Search for the cell housing the specified text and yield its (X, Y) center coordinate. 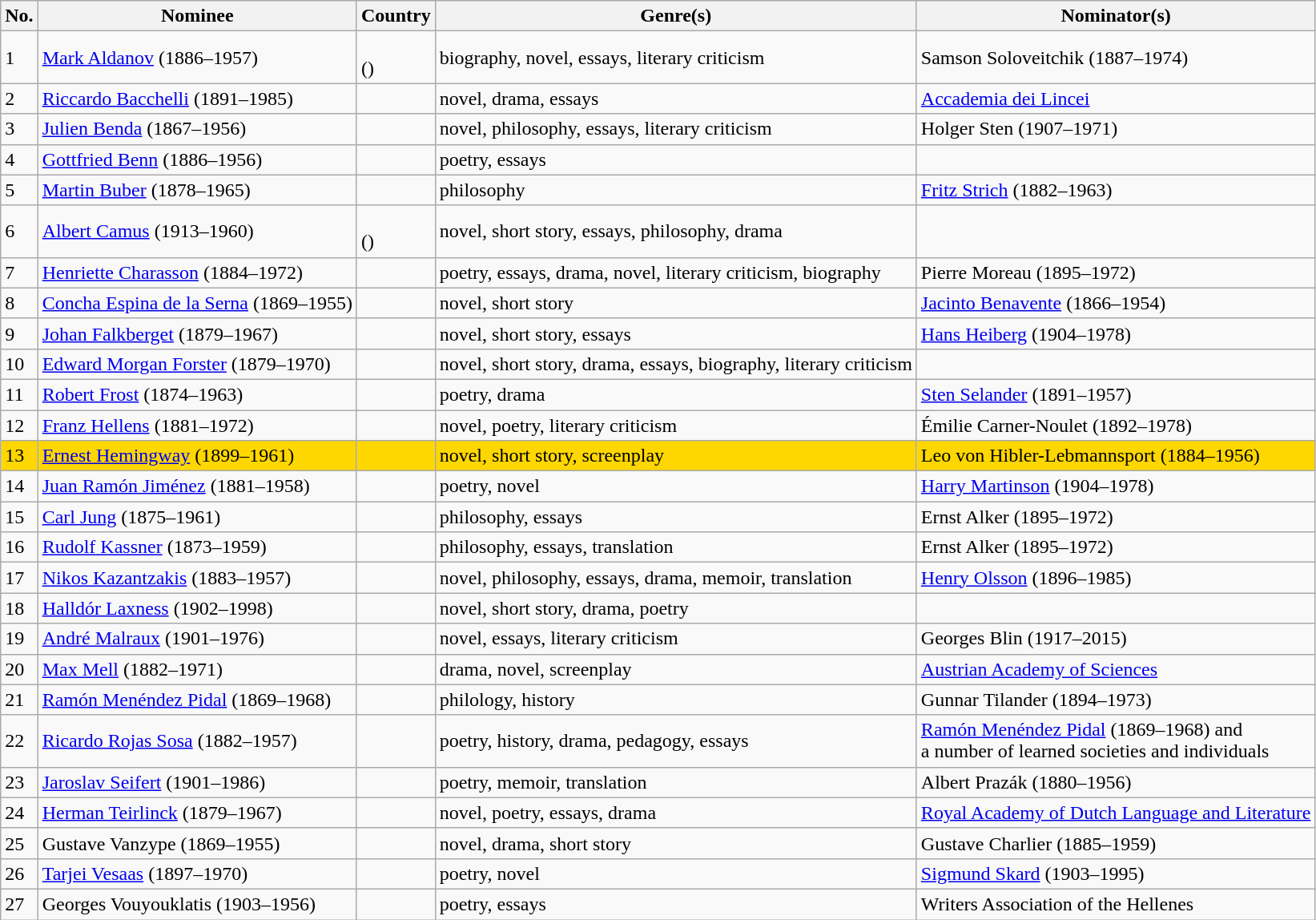
novel, drama, short story (676, 843)
Country (396, 16)
Accademia dei Lincei (1116, 99)
Nominee (197, 16)
23 (19, 782)
Edward Morgan Forster (1879–1970) (197, 364)
Martin Buber (1878–1965) (197, 190)
Gustave Vanzype (1869–1955) (197, 843)
philosophy, essays, translation (676, 547)
Genre(s) (676, 16)
Jaroslav Seifert (1901–1986) (197, 782)
Georges Blin (1917–2015) (1116, 639)
Leo von Hibler-Lebmannsport (1884–1956) (1116, 456)
Rudolf Kassner (1873–1959) (197, 547)
poetry, memoir, translation (676, 782)
Fritz Strich (1882–1963) (1116, 190)
Hans Heiberg (1904–1978) (1116, 333)
novel, drama, essays (676, 99)
24 (19, 813)
Pierre Moreau (1895–1972) (1116, 272)
novel, philosophy, essays, drama, memoir, translation (676, 578)
Franz Hellens (1881–1972) (197, 426)
Sigmund Skard (1903–1995) (1116, 874)
1 (19, 58)
novel, essays, literary criticism (676, 639)
Gottfried Benn (1886–1956) (197, 159)
Johan Falkberget (1879–1967) (197, 333)
Austrian Academy of Sciences (1116, 669)
Royal Academy of Dutch Language and Literature (1116, 813)
philology, history (676, 700)
André Malraux (1901–1976) (197, 639)
Samson Soloveitchik (1887–1974) (1116, 58)
15 (19, 517)
9 (19, 333)
20 (19, 669)
Ernest Hemingway (1899–1961) (197, 456)
5 (19, 190)
philosophy (676, 190)
Émilie Carner-Noulet (1892–1978) (1116, 426)
Herman Teirlinck (1879–1967) (197, 813)
Albert Camus (1913–1960) (197, 231)
19 (19, 639)
18 (19, 608)
Mark Aldanov (1886–1957) (197, 58)
novel, short story, screenplay (676, 456)
Ramón Menéndez Pidal (1869–1968) (197, 700)
Robert Frost (1874–1963) (197, 394)
novel, short story (676, 303)
25 (19, 843)
6 (19, 231)
Max Mell (1882–1971) (197, 669)
21 (19, 700)
27 (19, 904)
novel, short story, drama, essays, biography, literary criticism (676, 364)
Halldór Laxness (1902–1998) (197, 608)
novel, poetry, literary criticism (676, 426)
novel, short story, essays, philosophy, drama (676, 231)
Gunnar Tilander (1894–1973) (1116, 700)
13 (19, 456)
4 (19, 159)
10 (19, 364)
2 (19, 99)
Ricardo Rojas Sosa (1882–1957) (197, 740)
Concha Espina de la Serna (1869–1955) (197, 303)
Gustave Charlier (1885–1959) (1116, 843)
26 (19, 874)
biography, novel, essays, literary criticism (676, 58)
Henry Olsson (1896–1985) (1116, 578)
Julien Benda (1867–1956) (197, 129)
3 (19, 129)
novel, short story, drama, poetry (676, 608)
poetry, history, drama, pedagogy, essays (676, 740)
Tarjei Vesaas (1897–1970) (197, 874)
Carl Jung (1875–1961) (197, 517)
14 (19, 486)
Nikos Kazantzakis (1883–1957) (197, 578)
17 (19, 578)
Holger Sten (1907–1971) (1116, 129)
poetry, drama (676, 394)
novel, poetry, essays, drama (676, 813)
Harry Martinson (1904–1978) (1116, 486)
philosophy, essays (676, 517)
11 (19, 394)
Albert Prazák (1880–1956) (1116, 782)
Henriette Charasson (1884–1972) (197, 272)
Sten Selander (1891–1957) (1116, 394)
Georges Vouyouklatis (1903–1956) (197, 904)
Jacinto Benavente (1866–1954) (1116, 303)
22 (19, 740)
7 (19, 272)
Ramón Menéndez Pidal (1869–1968) and a number of learned societies and individuals (1116, 740)
novel, philosophy, essays, literary criticism (676, 129)
poetry, essays, drama, novel, literary criticism, biography (676, 272)
8 (19, 303)
drama, novel, screenplay (676, 669)
Nominator(s) (1116, 16)
16 (19, 547)
No. (19, 16)
Juan Ramón Jiménez (1881–1958) (197, 486)
12 (19, 426)
Riccardo Bacchelli (1891–1985) (197, 99)
Writers Association of the Hellenes (1116, 904)
novel, short story, essays (676, 333)
